Extract the [X, Y] coordinate from the center of the cell holding the provided text.  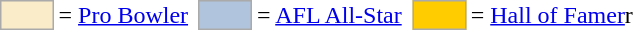
= Pro Bowler [124, 15]
= AFL All-Star [330, 15]
